Locate the cell with the specified text and output its (x, y) center coordinate. 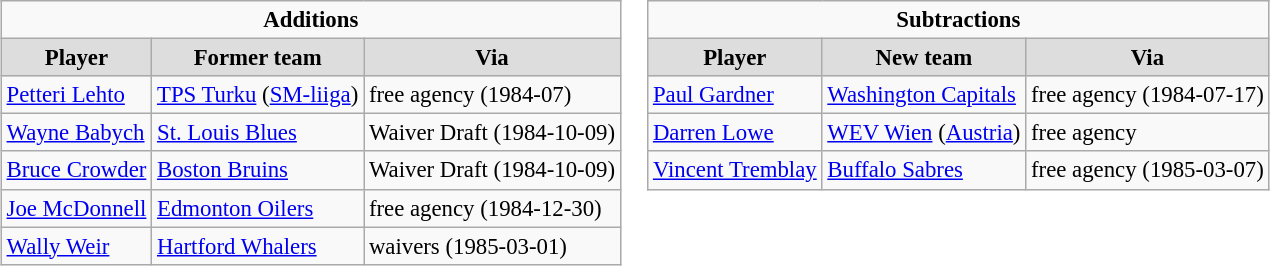
free agency (1148, 133)
Darren Lowe (735, 133)
Paul Gardner (735, 95)
Vincent Tremblay (735, 170)
TPS Turku (SM-liiga) (258, 95)
waivers (1985-03-01) (492, 246)
Subtractions (958, 20)
Additions (310, 20)
Petteri Lehto (76, 95)
free agency (1985-03-07) (1148, 170)
New team (924, 58)
free agency (1984-07-17) (1148, 95)
Edmonton Oilers (258, 208)
Washington Capitals (924, 95)
free agency (1984-07) (492, 95)
free agency (1984-12-30) (492, 208)
Wally Weir (76, 246)
WEV Wien (Austria) (924, 133)
Boston Bruins (258, 170)
St. Louis Blues (258, 133)
Bruce Crowder (76, 170)
Wayne Babych (76, 133)
Hartford Whalers (258, 246)
Joe McDonnell (76, 208)
Former team (258, 58)
Buffalo Sabres (924, 170)
